Detect which cell encompasses the target text, then output its (x, y) center coordinate. 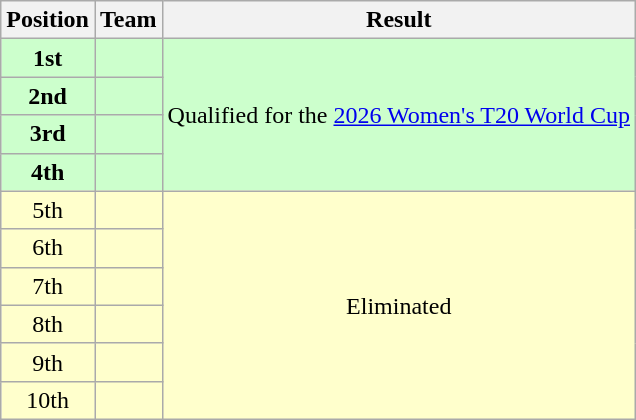
Eliminated (398, 305)
10th (48, 400)
Result (398, 20)
5th (48, 210)
8th (48, 324)
2nd (48, 96)
1st (48, 58)
7th (48, 286)
4th (48, 172)
6th (48, 248)
Team (128, 20)
3rd (48, 134)
Position (48, 20)
9th (48, 362)
Qualified for the 2026 Women's T20 World Cup (398, 115)
